For the text-containing cell, return its midpoint in (X, Y) coordinate format. 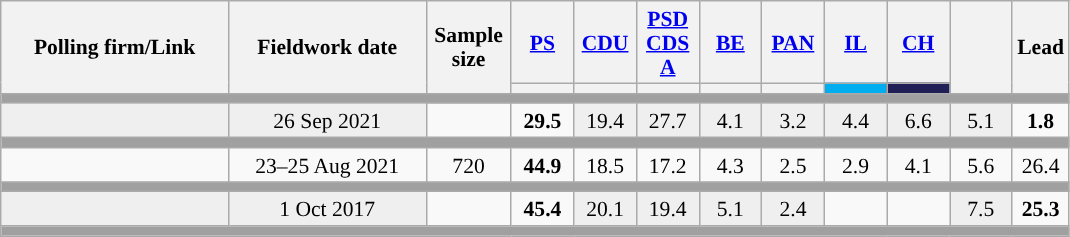
2.9 (856, 165)
2.5 (794, 165)
26 Sep 2021 (327, 121)
1 Oct 2017 (327, 209)
44.9 (542, 165)
29.5 (542, 121)
Polling firm/Link (115, 47)
CH (918, 42)
Sample size (468, 47)
4.4 (856, 121)
5.6 (982, 165)
7.5 (982, 209)
4.3 (730, 165)
1.8 (1040, 121)
3.2 (794, 121)
23–25 Aug 2021 (327, 165)
6.6 (918, 121)
27.7 (668, 121)
25.3 (1040, 209)
2.4 (794, 209)
PAN (794, 42)
CDU (606, 42)
BE (730, 42)
PSDCDSA (668, 42)
17.2 (668, 165)
20.1 (606, 209)
18.5 (606, 165)
PS (542, 42)
Fieldwork date (327, 47)
IL (856, 42)
26.4 (1040, 165)
45.4 (542, 209)
Lead (1040, 47)
720 (468, 165)
